Scan for the cell matching the given text and deliver its [X, Y] coordinate at center. 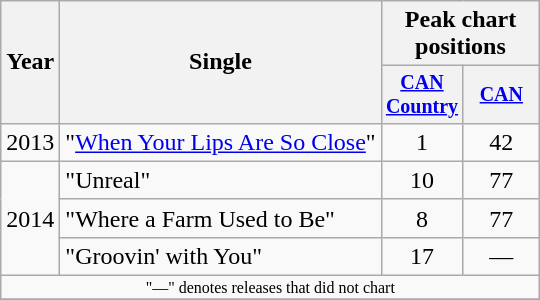
42 [502, 142]
— [502, 256]
1 [422, 142]
8 [422, 218]
CAN [502, 94]
Single [220, 62]
10 [422, 180]
"When Your Lips Are So Close" [220, 142]
"—" denotes releases that did not chart [270, 288]
17 [422, 256]
CAN Country [422, 94]
"Where a Farm Used to Be" [220, 218]
2013 [30, 142]
"Groovin' with You" [220, 256]
Year [30, 62]
2014 [30, 218]
Peak chartpositions [460, 34]
"Unreal" [220, 180]
